Provide the (x, y) coordinate of the cell's center where the given text is located.  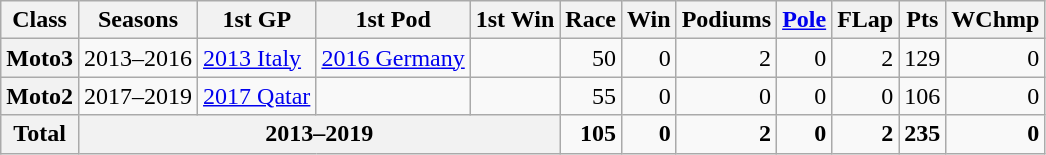
Race (591, 20)
1st Win (515, 20)
129 (922, 58)
1st Pod (393, 20)
2016 Germany (393, 58)
Seasons (138, 20)
50 (591, 58)
Class (40, 20)
Moto3 (40, 58)
2013–2019 (318, 134)
55 (591, 96)
WChmp (996, 20)
FLap (866, 20)
Win (650, 20)
Pole (804, 20)
2017–2019 (138, 96)
235 (922, 134)
2017 Qatar (257, 96)
Podiums (726, 20)
2013–2016 (138, 58)
Pts (922, 20)
1st GP (257, 20)
2013 Italy (257, 58)
Total (40, 134)
106 (922, 96)
Moto2 (40, 96)
105 (591, 134)
